Return the (X, Y) coordinate for the center point of the cell that contains the specified text.  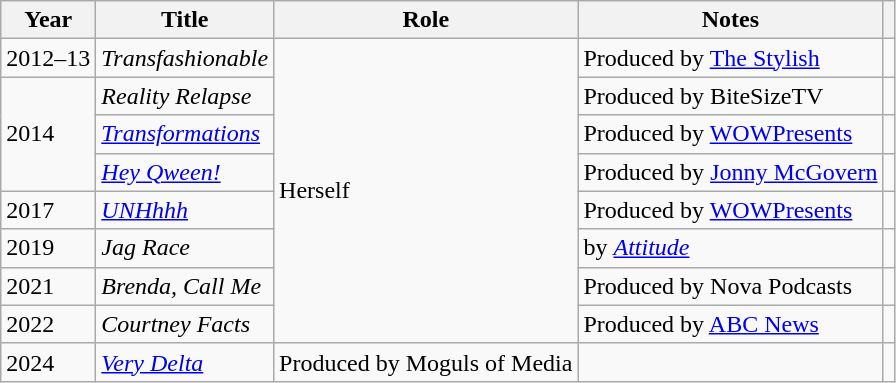
by Attitude (730, 248)
Herself (426, 191)
Very Delta (185, 362)
Title (185, 20)
Produced by BiteSizeTV (730, 96)
Hey Qween! (185, 172)
Year (48, 20)
Produced by Jonny McGovern (730, 172)
Notes (730, 20)
UNHhhh (185, 210)
2021 (48, 286)
Courtney Facts (185, 324)
2014 (48, 134)
Produced by ABC News (730, 324)
Transfashionable (185, 58)
Reality Relapse (185, 96)
Brenda, Call Me (185, 286)
2017 (48, 210)
Produced by The Stylish (730, 58)
2012–13 (48, 58)
2019 (48, 248)
Produced by Moguls of Media (426, 362)
2022 (48, 324)
Produced by Nova Podcasts (730, 286)
Transformations (185, 134)
Role (426, 20)
Jag Race (185, 248)
2024 (48, 362)
